Return the (X, Y) coordinate for the center point of the cell that contains the specified text.  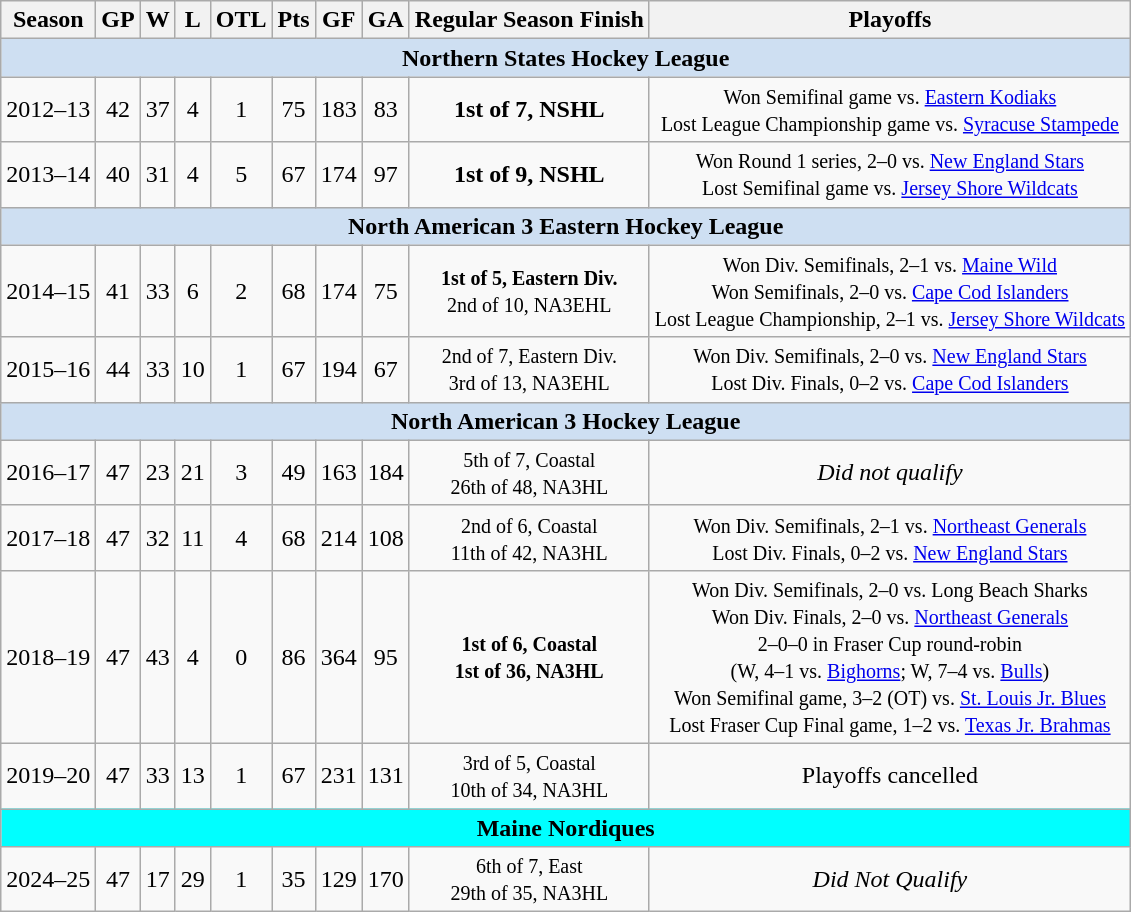
Pts (294, 20)
214 (338, 538)
2013–14 (48, 174)
184 (386, 472)
3rd of 5, Coastal10th of 34, NA3HL (529, 776)
86 (294, 656)
1st of 5, Eastern Div.2nd of 10, NA3EHL (529, 291)
GF (338, 20)
W (158, 20)
0 (241, 656)
41 (118, 291)
3 (241, 472)
131 (386, 776)
2nd of 6, Coastal11th of 42, NA3HL (529, 538)
231 (338, 776)
Regular Season Finish (529, 20)
42 (118, 110)
1st of 7, NSHL (529, 110)
Won Round 1 series, 2–0 vs. New England StarsLost Semifinal game vs. Jersey Shore Wildcats (890, 174)
183 (338, 110)
43 (158, 656)
35 (294, 880)
Playoffs cancelled (890, 776)
2017–18 (48, 538)
2nd of 7, Eastern Div.3rd of 13, NA3EHL (529, 370)
Won Semifinal game vs. Eastern KodiaksLost League Championship game vs. Syracuse Stampede (890, 110)
29 (192, 880)
Northern States Hockey League (566, 58)
Won Div. Semifinals, 2–0 vs. New England StarsLost Div. Finals, 0–2 vs. Cape Cod Islanders (890, 370)
1st of 6, Coastal1st of 36, NA3HL (529, 656)
Did Not Qualify (890, 880)
23 (158, 472)
GA (386, 20)
95 (386, 656)
97 (386, 174)
Did not qualify (890, 472)
Maine Nordiques (566, 827)
OTL (241, 20)
170 (386, 880)
2016–17 (48, 472)
49 (294, 472)
108 (386, 538)
2015–16 (48, 370)
1st of 9, NSHL (529, 174)
32 (158, 538)
364 (338, 656)
Playoffs (890, 20)
6 (192, 291)
L (192, 20)
44 (118, 370)
North American 3 Eastern Hockey League (566, 226)
163 (338, 472)
2014–15 (48, 291)
2018–19 (48, 656)
21 (192, 472)
2024–25 (48, 880)
6th of 7, East29th of 35, NA3HL (529, 880)
40 (118, 174)
5th of 7, Coastal26th of 48, NA3HL (529, 472)
10 (192, 370)
2 (241, 291)
17 (158, 880)
Won Div. Semifinals, 2–1 vs. Maine WildWon Semifinals, 2–0 vs. Cape Cod IslandersLost League Championship, 2–1 vs. Jersey Shore Wildcats (890, 291)
13 (192, 776)
129 (338, 880)
31 (158, 174)
Won Div. Semifinals, 2–1 vs. Northeast GeneralsLost Div. Finals, 0–2 vs. New England Stars (890, 538)
GP (118, 20)
37 (158, 110)
2012–13 (48, 110)
83 (386, 110)
North American 3 Hockey League (566, 421)
2019–20 (48, 776)
194 (338, 370)
5 (241, 174)
11 (192, 538)
Season (48, 20)
